Capture the cell that displays the provided text and extract its [x, y] central coordinate. 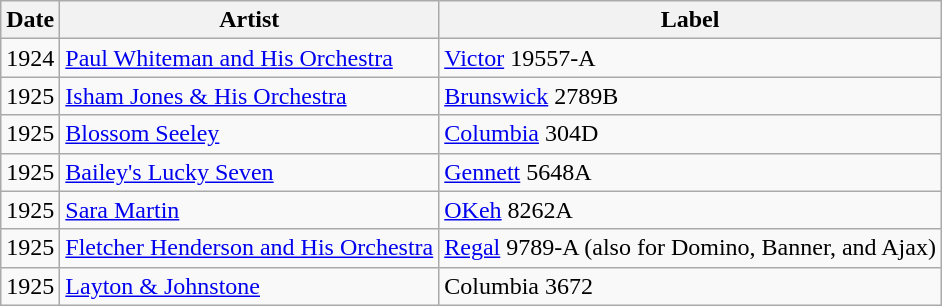
Blossom Seeley [250, 134]
Sara Martin [250, 210]
Brunswick 2789B [690, 96]
Isham Jones & His Orchestra [250, 96]
Label [690, 20]
Gennett 5648A [690, 172]
Date [30, 20]
Bailey's Lucky Seven [250, 172]
Columbia 304D [690, 134]
Fletcher Henderson and His Orchestra [250, 248]
OKeh 8262A [690, 210]
Layton & Johnstone [250, 286]
Victor 19557-A [690, 58]
1924 [30, 58]
Regal 9789-A (also for Domino, Banner, and Ajax) [690, 248]
Artist [250, 20]
Paul Whiteman and His Orchestra [250, 58]
Columbia 3672 [690, 286]
